Capture the cell that displays the provided text and extract its (X, Y) central coordinate. 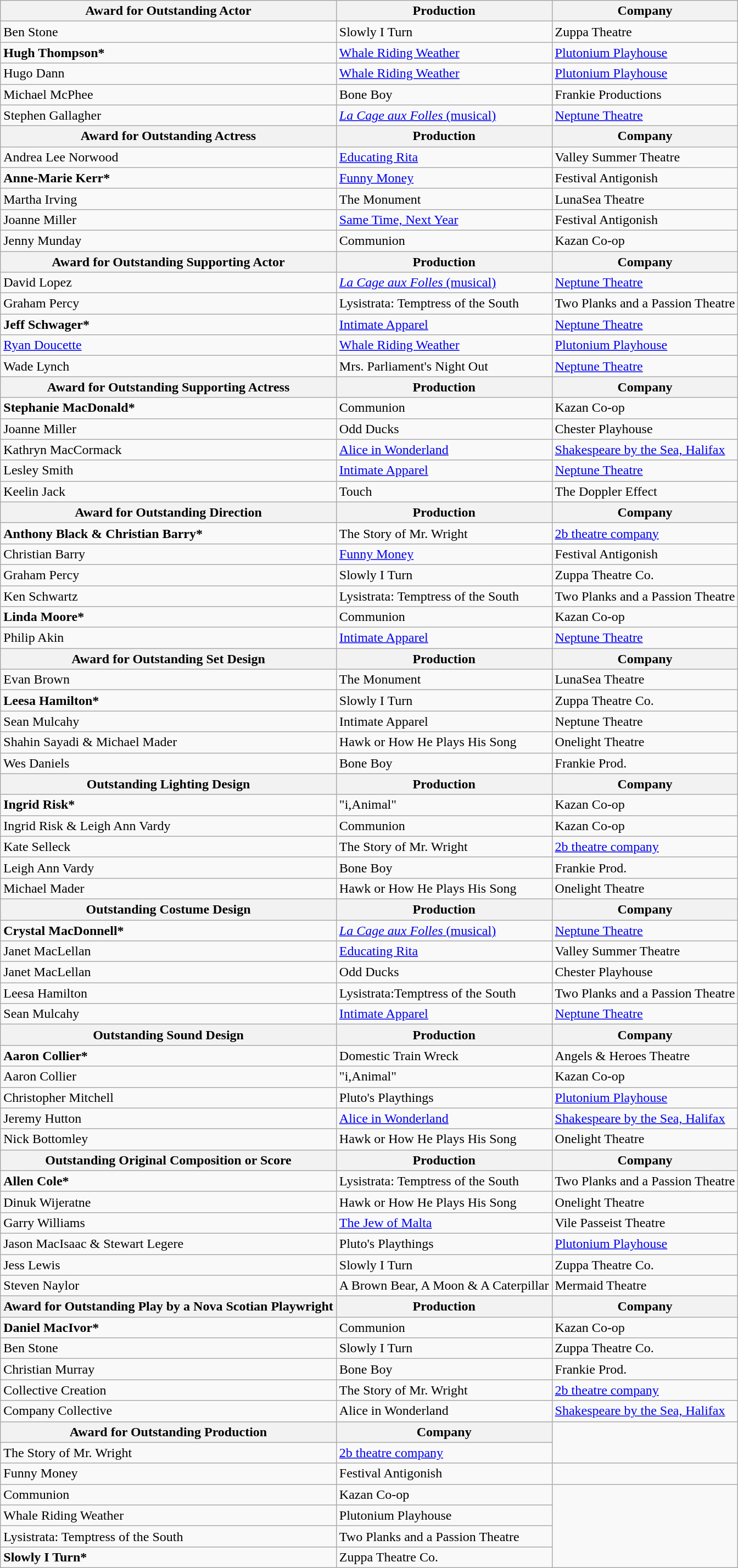
Award for Outstanding Set Design (169, 659)
Jess Lewis (169, 1264)
Leesa Hamilton (169, 993)
The Jew of Malta (444, 1223)
Ingrid Risk* (169, 805)
Ingrid Risk & Leigh Ann Vardy (169, 826)
Leigh Ann Vardy (169, 867)
Vile Passeist Theatre (645, 1223)
Nick Bottomley (169, 1139)
Keelin Jack (169, 491)
Michael Mader (169, 888)
Michael McPhee (169, 94)
Daniel MacIvor* (169, 1328)
Evan Brown (169, 680)
Leesa Hamilton* (169, 701)
Award for Outstanding Production (169, 1432)
Mermaid Theatre (645, 1286)
Hugo Dann (169, 74)
Lesley Smith (169, 471)
Outstanding Costume Design (169, 909)
Kate Selleck (169, 847)
Stephen Gallagher (169, 115)
Christian Barry (169, 554)
Mrs. Parliament's Night Out (444, 366)
Touch (444, 491)
Award for Outstanding Play by a Nova Scotian Playwright (169, 1307)
Collective Creation (169, 1390)
Stephanie MacDonald* (169, 408)
Wade Lynch (169, 366)
Slowly I Turn* (169, 1557)
Award for Outstanding Direction (169, 512)
Domestic Train Wreck (444, 1056)
Jenny Munday (169, 240)
Wes Daniels (169, 763)
A Brown Bear, A Moon & A Caterpillar (444, 1286)
Allen Cole* (169, 1181)
Anthony Black & Christian Barry* (169, 533)
Linda Moore* (169, 617)
Award for Outstanding Supporting Actress (169, 387)
Jason MacIsaac & Stewart Legere (169, 1244)
Outstanding Lighting Design (169, 784)
Crystal MacDonnell* (169, 931)
Philip Akin (169, 638)
Shahin Sayadi & Michael Mader (169, 742)
Garry Williams (169, 1223)
Award for Outstanding Actor (169, 11)
Aaron Collier (169, 1077)
Anne-Marie Kerr* (169, 178)
Outstanding Original Composition or Score (169, 1160)
Ryan Doucette (169, 345)
Kathryn MacCormack (169, 450)
Lysistrata:Temptress of the South (444, 993)
Jeremy Hutton (169, 1118)
Christian Murray (169, 1369)
Jeff Schwager* (169, 324)
Company Collective (169, 1411)
Hugh Thompson* (169, 53)
Award for Outstanding Actress (169, 136)
Andrea Lee Norwood (169, 157)
David Lopez (169, 283)
Angels & Heroes Theatre (645, 1056)
Steven Naylor (169, 1286)
Dinuk Wijeratne (169, 1202)
Frankie Productions (645, 94)
The Doppler Effect (645, 491)
Martha Irving (169, 199)
Zuppa Theatre (645, 32)
Award for Outstanding Supporting Actor (169, 262)
Same Time, Next Year (444, 220)
Christopher Mitchell (169, 1097)
Aaron Collier* (169, 1056)
Ken Schwartz (169, 596)
Outstanding Sound Design (169, 1035)
